Scan for the cell matching the given text and deliver its [x, y] coordinate at center. 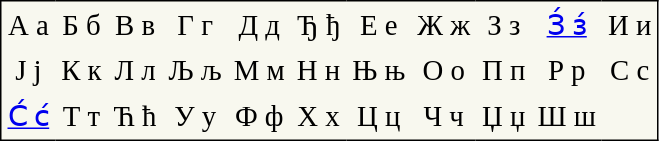
З з [504, 24]
С с [630, 70]
Ј ј [28, 70]
С́ с́ [28, 116]
Ч ч [444, 116]
А а [28, 24]
Е е [378, 24]
О о [444, 70]
Х х [318, 116]
М м [260, 70]
П п [504, 70]
Џ џ [504, 116]
Ц ц [378, 116]
Њ њ [378, 70]
Б б [81, 24]
И и [630, 24]
Ш ш [566, 116]
Т т [81, 116]
Ђ ђ [318, 24]
Д д [260, 24]
У у [196, 116]
Р р [566, 70]
К к [81, 70]
В в [136, 24]
Л л [136, 70]
Ф ф [260, 116]
Г г [196, 24]
Ћ ћ [136, 116]
З́ з́ [566, 24]
Ж ж [444, 24]
Н н [318, 70]
Љ љ [196, 70]
